Locate the cell with the specified text and output its (x, y) center coordinate. 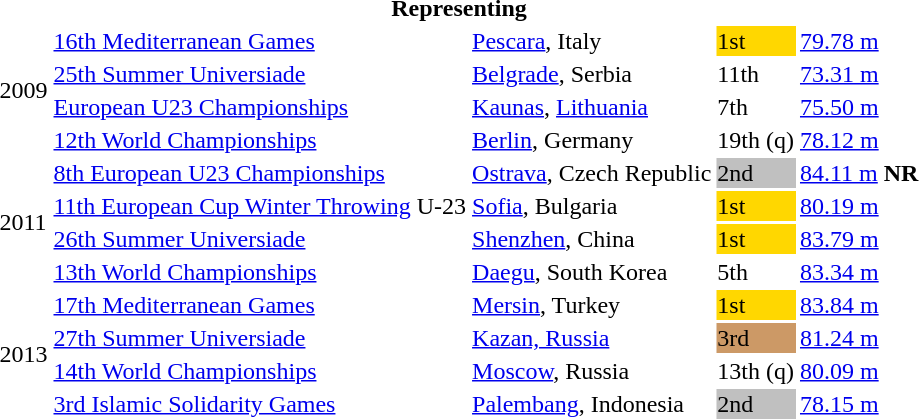
73.31 m (858, 74)
Kazan, Russia (592, 338)
Shenzhen, China (592, 239)
7th (756, 107)
83.79 m (858, 239)
26th Summer Universiade (260, 239)
79.78 m (858, 41)
Belgrade, Serbia (592, 74)
Pescara, Italy (592, 41)
13th World Championships (260, 272)
81.24 m (858, 338)
12th World Championships (260, 140)
3rd (756, 338)
Palembang, Indonesia (592, 404)
13th (q) (756, 371)
14th World Championships (260, 371)
80.19 m (858, 206)
Moscow, Russia (592, 371)
80.09 m (858, 371)
Kaunas, Lithuania (592, 107)
11th European Cup Winter Throwing U-23 (260, 206)
83.84 m (858, 305)
Daegu, South Korea (592, 272)
11th (756, 74)
Berlin, Germany (592, 140)
75.50 m (858, 107)
Sofia, Bulgaria (592, 206)
17th Mediterranean Games (260, 305)
Mersin, Turkey (592, 305)
27th Summer Universiade (260, 338)
19th (q) (756, 140)
Ostrava, Czech Republic (592, 173)
5th (756, 272)
84.11 m NR (858, 173)
16th Mediterranean Games (260, 41)
European U23 Championships (260, 107)
8th European U23 Championships (260, 173)
78.15 m (858, 404)
78.12 m (858, 140)
25th Summer Universiade (260, 74)
3rd Islamic Solidarity Games (260, 404)
83.34 m (858, 272)
